Determine the (x, y) coordinate at the center of the cell enclosing the given text.  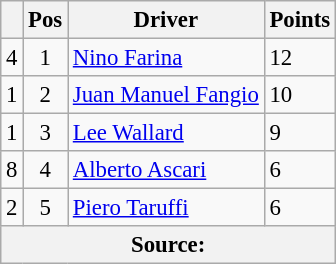
12 (300, 58)
5 (46, 208)
Piero Taruffi (166, 208)
Nino Farina (166, 58)
9 (300, 133)
3 (46, 133)
Lee Wallard (166, 133)
Source: (168, 245)
Points (300, 20)
10 (300, 95)
8 (12, 170)
Juan Manuel Fangio (166, 95)
Alberto Ascari (166, 170)
Pos (46, 20)
Driver (166, 20)
